Provide the [X, Y] coordinate of the cell's center where the given text is located.  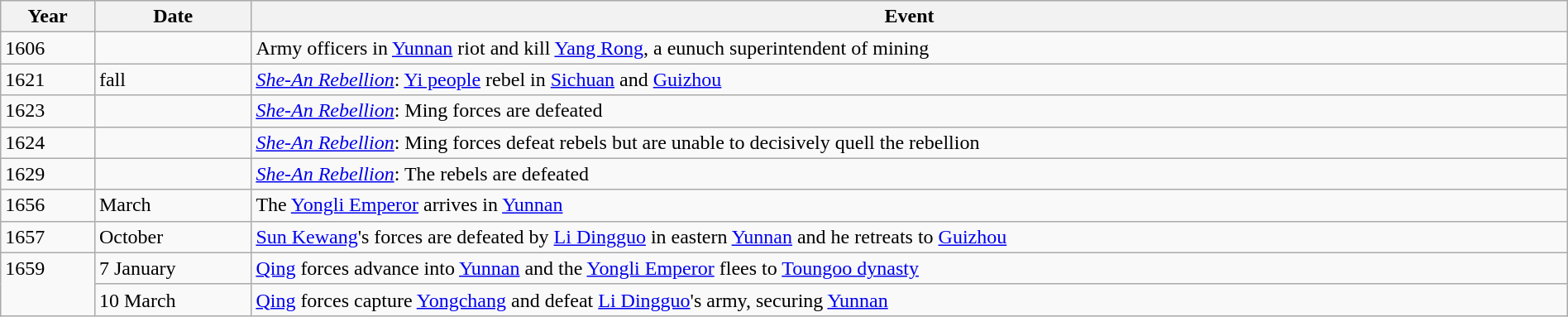
10 March [172, 300]
Army officers in Yunnan riot and kill Yang Rong, a eunuch superintendent of mining [910, 48]
October [172, 237]
She-An Rebellion: Ming forces defeat rebels but are unable to decisively quell the rebellion [910, 142]
Qing forces advance into Yunnan and the Yongli Emperor flees to Toungoo dynasty [910, 268]
Date [172, 17]
1623 [48, 111]
1659 [48, 284]
1606 [48, 48]
1624 [48, 142]
fall [172, 79]
Sun Kewang's forces are defeated by Li Dingguo in eastern Yunnan and he retreats to Guizhou [910, 237]
1656 [48, 205]
1657 [48, 237]
Year [48, 17]
Event [910, 17]
She-An Rebellion: Ming forces are defeated [910, 111]
March [172, 205]
She-An Rebellion: Yi people rebel in Sichuan and Guizhou [910, 79]
Qing forces capture Yongchang and defeat Li Dingguo's army, securing Yunnan [910, 300]
1621 [48, 79]
She-An Rebellion: The rebels are defeated [910, 174]
The Yongli Emperor arrives in Yunnan [910, 205]
1629 [48, 174]
7 January [172, 268]
